Search for the cell housing the specified text and yield its [x, y] center coordinate. 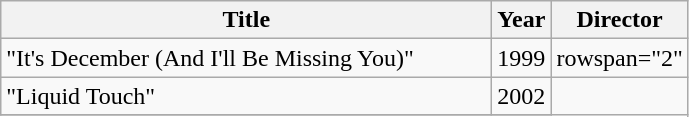
Title [246, 20]
1999 [522, 58]
Director [620, 20]
2002 [522, 96]
"It's December (And I'll Be Missing You)" [246, 58]
Year [522, 20]
rowspan="2" [620, 58]
"Liquid Touch" [246, 96]
